Find where the given text appears and provide that cell's center as [X, Y] coordinate. 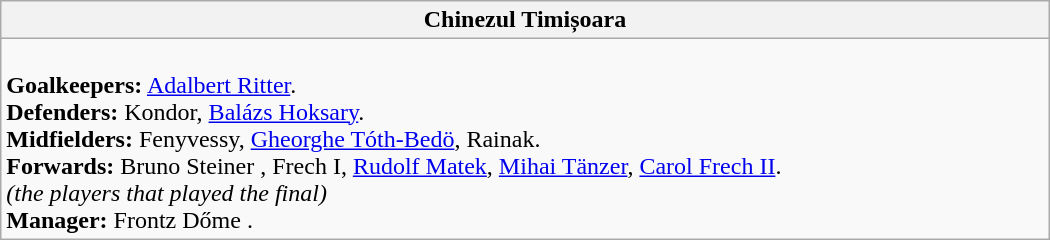
Chinezul Timișoara [525, 20]
